Extract the (X, Y) coordinate from the center of the cell holding the provided text.  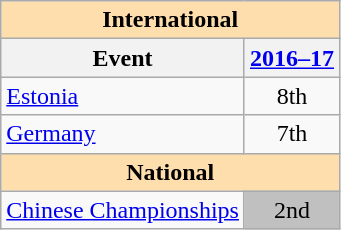
7th (292, 134)
Chinese Championships (123, 210)
2016–17 (292, 58)
Event (123, 58)
2nd (292, 210)
8th (292, 96)
National (170, 172)
Germany (123, 134)
Estonia (123, 96)
International (170, 20)
